Search for the cell housing the specified text and yield its (X, Y) center coordinate. 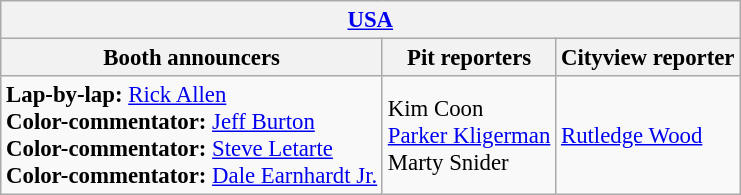
Kim CoonParker KligermanMarty Snider (468, 136)
USA (370, 20)
Pit reporters (468, 58)
Cityview reporter (648, 58)
Rutledge Wood (648, 136)
Lap-by-lap: Rick AllenColor-commentator: Jeff BurtonColor-commentator: Steve LetarteColor-commentator: Dale Earnhardt Jr. (192, 136)
Booth announcers (192, 58)
